Provide the (x, y) coordinate of the cell's center where the given text is located.  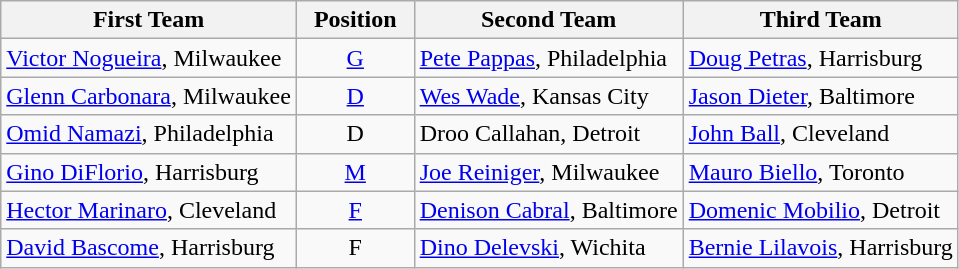
Pete Pappas, Philadelphia (548, 58)
Domenic Mobilio, Detroit (820, 210)
Gino DiFlorio, Harrisburg (149, 172)
Third Team (820, 20)
Droo Callahan, Detroit (548, 134)
David Bascome, Harrisburg (149, 248)
Denison Cabral, Baltimore (548, 210)
Omid Namazi, Philadelphia (149, 134)
Position (355, 20)
Hector Marinaro, Cleveland (149, 210)
Doug Petras, Harrisburg (820, 58)
Joe Reiniger, Milwaukee (548, 172)
G (355, 58)
Glenn Carbonara, Milwaukee (149, 96)
John Ball, Cleveland (820, 134)
Jason Dieter, Baltimore (820, 96)
Wes Wade, Kansas City (548, 96)
M (355, 172)
Mauro Biello, Toronto (820, 172)
Second Team (548, 20)
Bernie Lilavois, Harrisburg (820, 248)
First Team (149, 20)
Dino Delevski, Wichita (548, 248)
Victor Nogueira, Milwaukee (149, 58)
